Output the [x, y] coordinate of the center of the cell containing the given text.  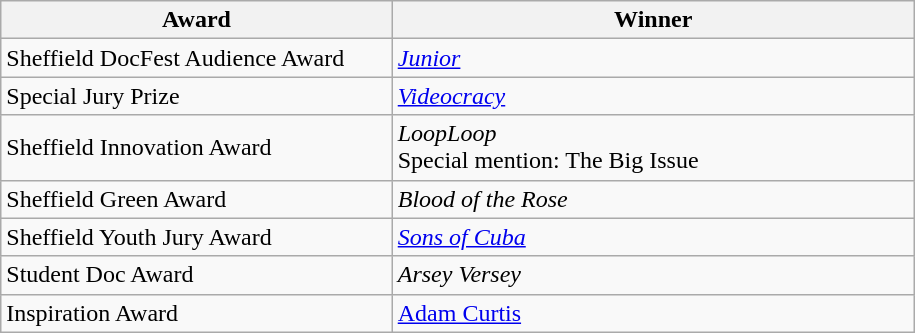
Adam Curtis [653, 313]
Sheffield Innovation Award [196, 148]
Sheffield Green Award [196, 199]
Winner [653, 20]
Blood of the Rose [653, 199]
Sheffield DocFest Audience Award [196, 58]
Sons of Cuba [653, 237]
Inspiration Award [196, 313]
Junior [653, 58]
Award [196, 20]
Student Doc Award [196, 275]
Arsey Versey [653, 275]
LoopLoopSpecial mention: The Big Issue [653, 148]
Sheffield Youth Jury Award [196, 237]
Videocracy [653, 96]
Special Jury Prize [196, 96]
